Scan for the cell matching the given text and deliver its (x, y) coordinate at center. 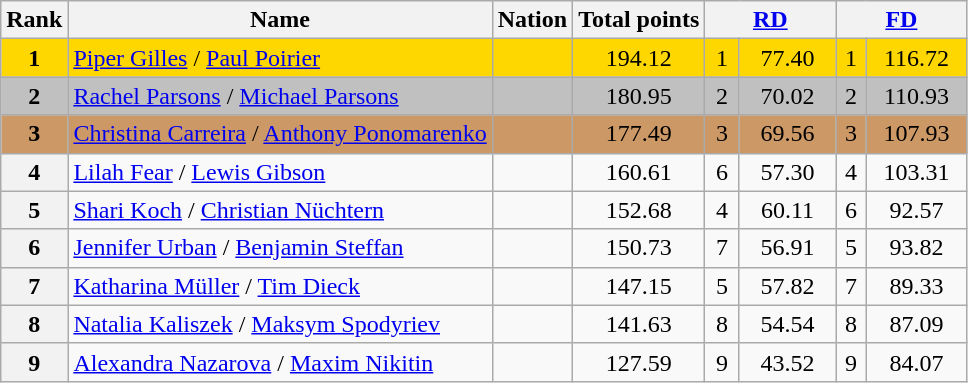
110.93 (916, 96)
60.11 (788, 210)
Katharina Müller / Tim Dieck (280, 286)
FD (902, 20)
Shari Koch / Christian Nüchtern (280, 210)
57.30 (788, 172)
147.15 (639, 286)
87.09 (916, 324)
70.02 (788, 96)
Piper Gilles / Paul Poirier (280, 58)
92.57 (916, 210)
116.72 (916, 58)
107.93 (916, 134)
54.54 (788, 324)
Alexandra Nazarova / Maxim Nikitin (280, 362)
150.73 (639, 248)
57.82 (788, 286)
43.52 (788, 362)
Nation (532, 20)
194.12 (639, 58)
Rachel Parsons / Michael Parsons (280, 96)
RD (770, 20)
Lilah Fear / Lewis Gibson (280, 172)
152.68 (639, 210)
103.31 (916, 172)
127.59 (639, 362)
Name (280, 20)
Natalia Kaliszek / Maksym Spodyriev (280, 324)
69.56 (788, 134)
89.33 (916, 286)
56.91 (788, 248)
93.82 (916, 248)
Jennifer Urban / Benjamin Steffan (280, 248)
Christina Carreira / Anthony Ponomarenko (280, 134)
77.40 (788, 58)
141.63 (639, 324)
Rank (34, 20)
84.07 (916, 362)
177.49 (639, 134)
160.61 (639, 172)
Total points (639, 20)
180.95 (639, 96)
